Identify which cell holds the provided text, then report its [X, Y] central coordinate. 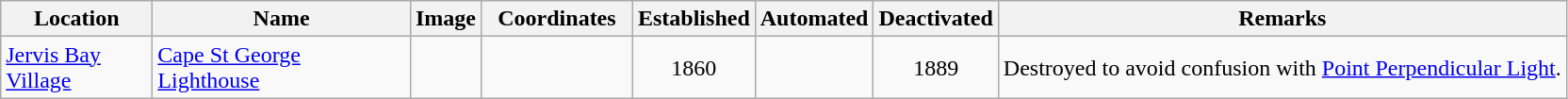
Remarks [1282, 19]
Deactivated [936, 19]
Jervis Bay Village [77, 68]
Name [282, 19]
Location [77, 19]
1889 [936, 68]
Automated [814, 19]
1860 [694, 68]
Coordinates [556, 19]
Image [445, 19]
Cape St George Lighthouse [282, 68]
Destroyed to avoid confusion with Point Perpendicular Light. [1282, 68]
Established [694, 19]
